Provide the [X, Y] coordinate of the cell's center where the given text is located.  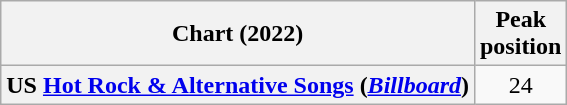
Peak position [520, 34]
24 [520, 85]
Chart (2022) [238, 34]
US Hot Rock & Alternative Songs (Billboard) [238, 85]
